Extract the [x, y] coordinate from the center of the cell holding the provided text.  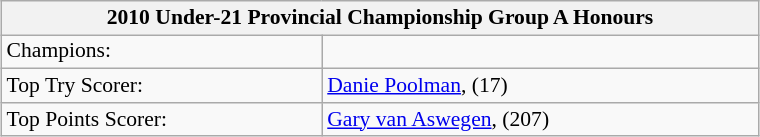
2010 Under-21 Provincial Championship Group A Honours [380, 18]
Top Try Scorer: [162, 86]
Champions: [162, 52]
Top Points Scorer: [162, 120]
Gary van Aswegen, (207) [540, 120]
Danie Poolman, (17) [540, 86]
